Output the (X, Y) coordinate of the center of the cell containing the given text.  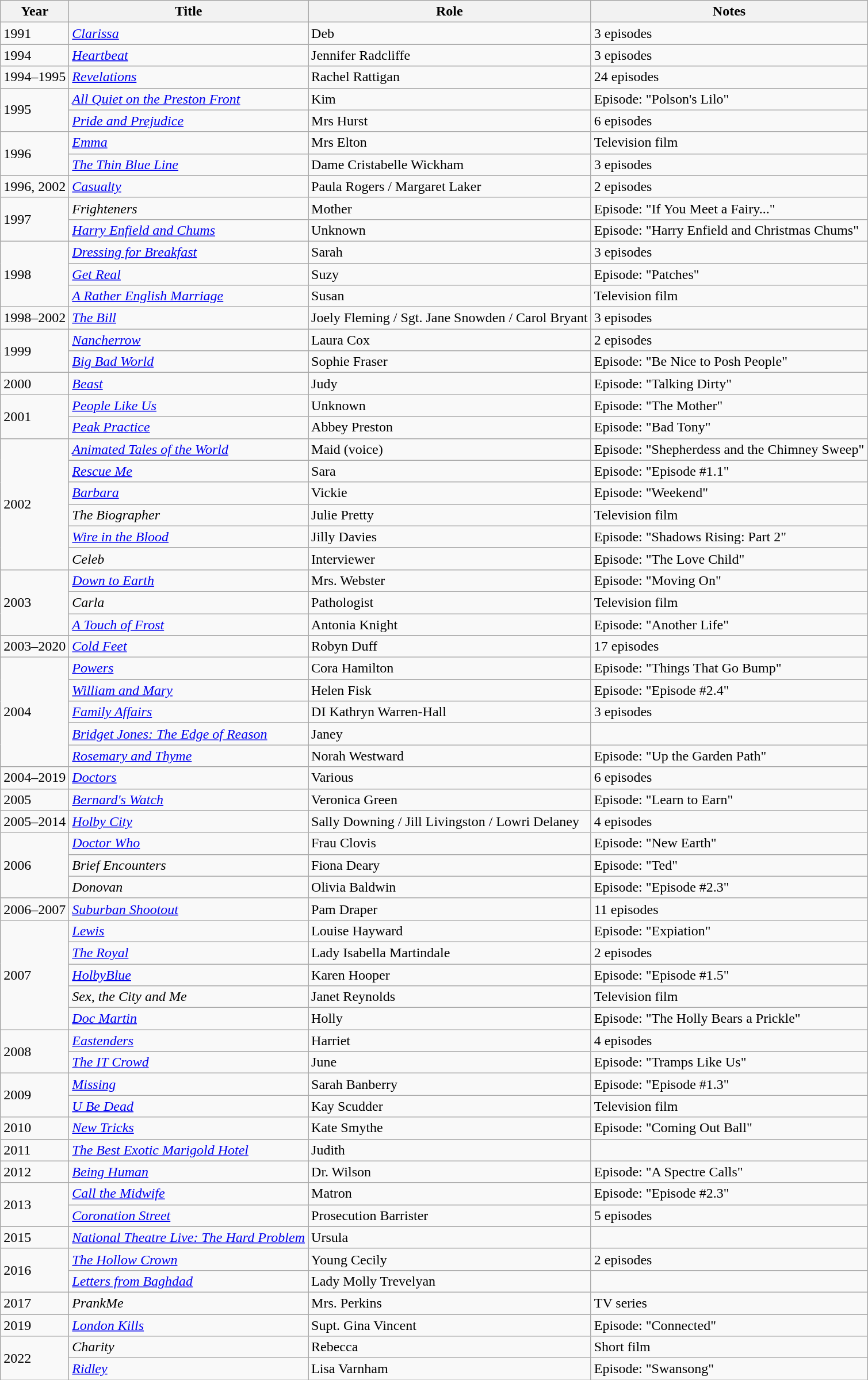
Episode: "Episode #1.5" (729, 975)
2007 (35, 974)
People Like Us (189, 406)
Holly (450, 1019)
Title (189, 12)
Doctors (189, 778)
Prosecution Barrister (450, 1215)
1994–1995 (35, 77)
Casualty (189, 186)
All Quiet on the Preston Front (189, 99)
Young Cecily (450, 1259)
A Touch of Frost (189, 624)
2004 (35, 712)
Charity (189, 1347)
2012 (35, 1172)
National Theatre Live: The Hard Problem (189, 1237)
Episode: "The Mother" (729, 406)
Episode: "Episode #2.4" (729, 690)
1995 (35, 110)
1999 (35, 351)
Revelations (189, 77)
Maid (voice) (450, 449)
Dressing for Breakfast (189, 252)
Rescue Me (189, 471)
Helen Fisk (450, 690)
Lewis (189, 931)
Matron (450, 1194)
Episode: "Be Nice to Posh People" (729, 362)
2022 (35, 1358)
DI Kathryn Warren-Hall (450, 712)
PrankMe (189, 1303)
Episode: "Bad Tony" (729, 427)
Norah Westward (450, 756)
2008 (35, 1052)
Pam Draper (450, 909)
Short film (729, 1347)
Doctor Who (189, 843)
1996, 2002 (35, 186)
Sophie Fraser (450, 362)
A Rather English Marriage (189, 296)
Episode: "Things That Go Bump" (729, 668)
The Bill (189, 318)
1991 (35, 33)
Episode: "The Holly Bears a Prickle" (729, 1019)
Paula Rogers / Margaret Laker (450, 186)
Cold Feet (189, 647)
17 episodes (729, 647)
Joely Fleming / Sgt. Jane Snowden / Carol Bryant (450, 318)
Mrs Elton (450, 143)
Eastenders (189, 1041)
Judy (450, 384)
Episode: "The Love Child" (729, 559)
Frau Clovis (450, 843)
Abbey Preston (450, 427)
Interviewer (450, 559)
Fiona Deary (450, 865)
Episode: "Another Life" (729, 624)
Laura Cox (450, 340)
The Best Exotic Marigold Hotel (189, 1150)
Mrs Hurst (450, 121)
Down to Earth (189, 580)
Wire in the Blood (189, 537)
Veronica Green (450, 800)
New Tricks (189, 1128)
Episode: "A Spectre Calls" (729, 1172)
The Hollow Crown (189, 1259)
5 episodes (729, 1215)
Lisa Varnham (450, 1369)
Beast (189, 384)
Harriet (450, 1041)
2006 (35, 865)
Kay Scudder (450, 1106)
Notes (729, 12)
Barbara (189, 493)
Rosemary and Thyme (189, 756)
2016 (35, 1270)
Episode: "Polson's Lilo" (729, 99)
2005 (35, 800)
Episode: "Weekend" (729, 493)
Various (450, 778)
The Thin Blue Line (189, 165)
Animated Tales of the World (189, 449)
1998–2002 (35, 318)
Episode: "Coming Out Ball" (729, 1128)
1996 (35, 154)
Family Affairs (189, 712)
2005–2014 (35, 821)
Episode: "Learn to Earn" (729, 800)
Frighteners (189, 208)
Lady Molly Trevelyan (450, 1281)
Pride and Prejudice (189, 121)
2009 (35, 1095)
Sally Downing / Jill Livingston / Lowri Delaney (450, 821)
Kate Smythe (450, 1128)
Episode: "Shadows Rising: Part 2" (729, 537)
Peak Practice (189, 427)
Bridget Jones: The Edge of Reason (189, 734)
Janey (450, 734)
Year (35, 12)
2002 (35, 504)
Robyn Duff (450, 647)
2004–2019 (35, 778)
Episode: "Swansong" (729, 1369)
June (450, 1062)
Dr. Wilson (450, 1172)
Episode: "Talking Dirty" (729, 384)
Louise Hayward (450, 931)
Sarah (450, 252)
Episode: "New Earth" (729, 843)
Episode: "Ted" (729, 865)
2019 (35, 1325)
Celeb (189, 559)
2000 (35, 384)
Coronation Street (189, 1215)
Kim (450, 99)
2006–2007 (35, 909)
Heartbeat (189, 55)
Deb (450, 33)
Role (450, 12)
Mother (450, 208)
Carla (189, 602)
11 episodes (729, 909)
U Be Dead (189, 1106)
Suburban Shootout (189, 909)
HolbyBlue (189, 975)
Nancherrow (189, 340)
Mrs. Perkins (450, 1303)
1994 (35, 55)
Episode: "Shepherdess and the Chimney Sweep" (729, 449)
William and Mary (189, 690)
Sarah Banberry (450, 1084)
Ridley (189, 1369)
Jennifer Radcliffe (450, 55)
2015 (35, 1237)
2003–2020 (35, 647)
Missing (189, 1084)
Harry Enfield and Chums (189, 230)
Big Bad World (189, 362)
Episode: "Episode #1.1" (729, 471)
Julie Pretty (450, 515)
Rebecca (450, 1347)
2017 (35, 1303)
TV series (729, 1303)
Sex, the City and Me (189, 997)
2003 (35, 602)
Susan (450, 296)
2010 (35, 1128)
Episode: "If You Meet a Fairy..." (729, 208)
Judith (450, 1150)
Brief Encounters (189, 865)
24 episodes (729, 77)
1998 (35, 274)
Episode: "Up the Garden Path" (729, 756)
Episode: "Tramps Like Us" (729, 1062)
Sara (450, 471)
1997 (35, 219)
Clarissa (189, 33)
Holby City (189, 821)
Bernard's Watch (189, 800)
Janet Reynolds (450, 997)
Episode: "Moving On" (729, 580)
The IT Crowd (189, 1062)
Rachel Rattigan (450, 77)
Episode: "Patches" (729, 274)
Call the Midwife (189, 1194)
Pathologist (450, 602)
Olivia Baldwin (450, 887)
Donovan (189, 887)
Being Human (189, 1172)
The Biographer (189, 515)
Vickie (450, 493)
London Kills (189, 1325)
Karen Hooper (450, 975)
Episode: "Episode #1.3" (729, 1084)
2001 (35, 416)
Episode: "Harry Enfield and Christmas Chums" (729, 230)
Cora Hamilton (450, 668)
Dame Cristabelle Wickham (450, 165)
Supt. Gina Vincent (450, 1325)
Lady Isabella Martindale (450, 953)
Get Real (189, 274)
Doc Martin (189, 1019)
Suzy (450, 274)
Mrs. Webster (450, 580)
2011 (35, 1150)
2013 (35, 1205)
Jilly Davies (450, 537)
Episode: "Connected" (729, 1325)
Ursula (450, 1237)
Emma (189, 143)
Powers (189, 668)
Antonia Knight (450, 624)
The Royal (189, 953)
Episode: "Expiation" (729, 931)
Letters from Baghdad (189, 1281)
